Identify which cell holds the provided text, then report its (X, Y) central coordinate. 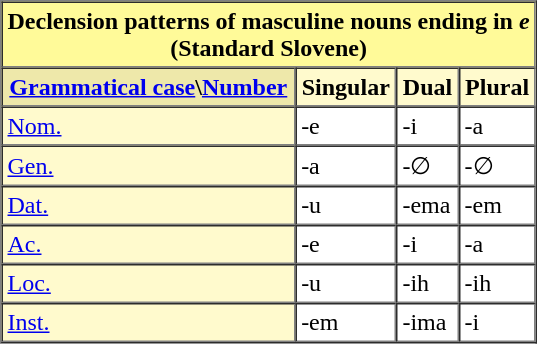
Inst. (149, 322)
Plural (498, 88)
Grammatical case\Number (149, 88)
Declension patterns of masculine nouns ending in e(Standard Slovene) (269, 35)
Gen. (149, 166)
Nom. (149, 126)
Dual (427, 88)
Ac. (149, 244)
-ima (427, 322)
Singular (346, 88)
-ema (427, 206)
Dat. (149, 206)
Loc. (149, 284)
